Output the (x, y) coordinate of the center of the cell containing the given text.  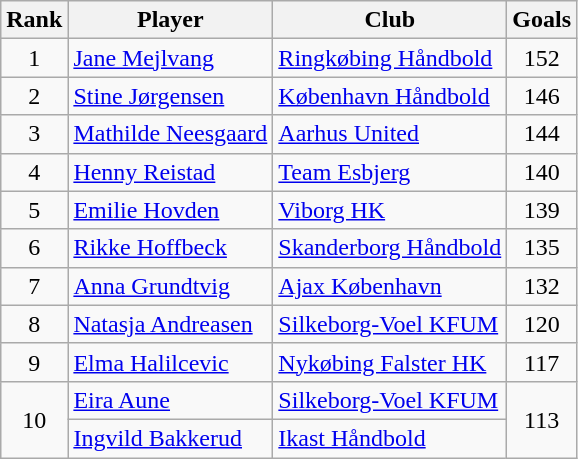
4 (34, 172)
7 (34, 286)
Player (170, 20)
10 (34, 419)
Rikke Hoffbeck (170, 248)
Elma Halilcevic (170, 362)
1 (34, 58)
Viborg HK (390, 210)
Ikast Håndbold (390, 438)
120 (542, 324)
Anna Grundtvig (170, 286)
140 (542, 172)
152 (542, 58)
2 (34, 96)
Mathilde Neesgaard (170, 134)
København Håndbold (390, 96)
132 (542, 286)
Eira Aune (170, 400)
Nykøbing Falster HK (390, 362)
Henny Reistad (170, 172)
135 (542, 248)
9 (34, 362)
144 (542, 134)
Emilie Hovden (170, 210)
6 (34, 248)
Goals (542, 20)
Natasja Andreasen (170, 324)
Stine Jørgensen (170, 96)
Ingvild Bakkerud (170, 438)
146 (542, 96)
Club (390, 20)
Skanderborg Håndbold (390, 248)
Ajax København (390, 286)
117 (542, 362)
Rank (34, 20)
113 (542, 419)
5 (34, 210)
3 (34, 134)
Ringkøbing Håndbold (390, 58)
8 (34, 324)
139 (542, 210)
Team Esbjerg (390, 172)
Jane Mejlvang (170, 58)
Aarhus United (390, 134)
